Extract the [X, Y] coordinate from the center of the cell holding the provided text.  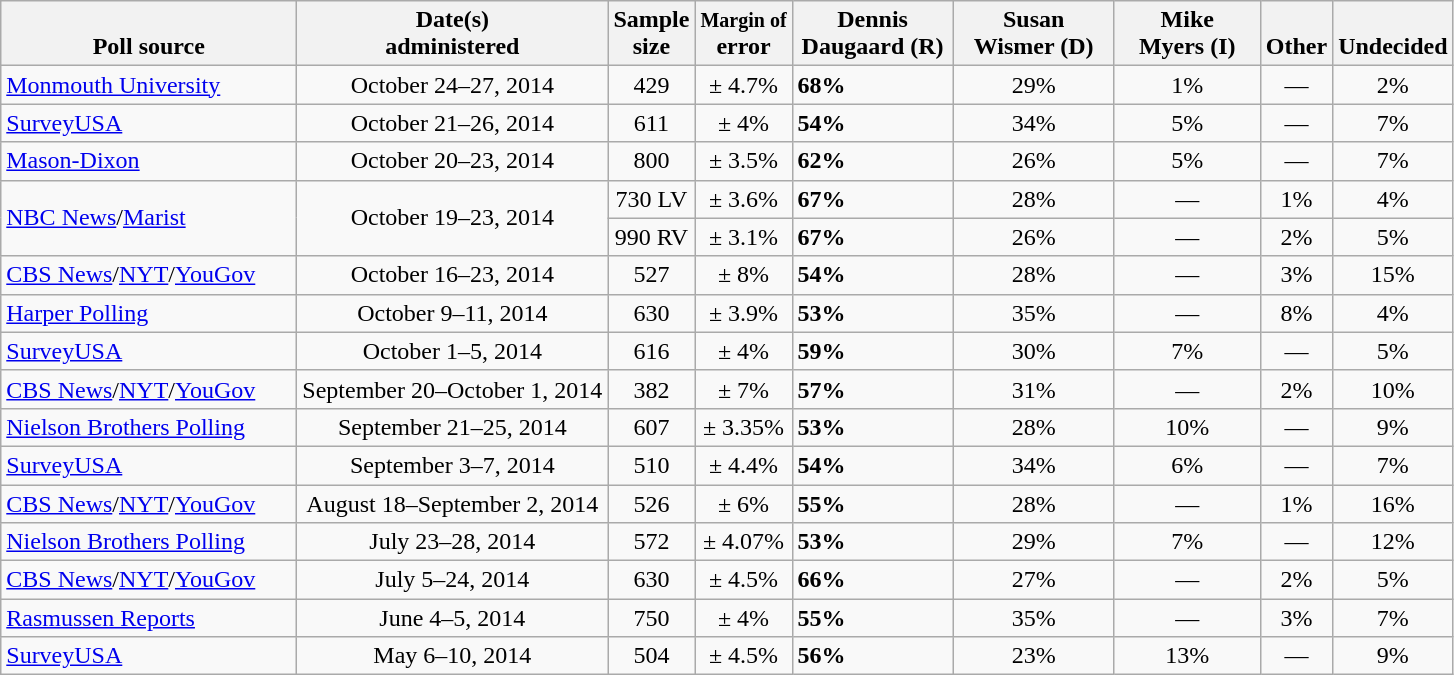
± 7% [744, 389]
October 1–5, 2014 [452, 351]
57% [872, 389]
September 21–25, 2014 [452, 427]
526 [652, 503]
September 20–October 1, 2014 [452, 389]
Poll source [149, 34]
15% [1393, 275]
510 [652, 465]
± 6% [744, 503]
Other [1296, 34]
Monmouth University [149, 85]
Harper Polling [149, 313]
NBC News/Marist [149, 218]
800 [652, 161]
± 3.9% [744, 313]
23% [1034, 656]
16% [1393, 503]
382 [652, 389]
± 3.35% [744, 427]
31% [1034, 389]
572 [652, 542]
Margin oferror [744, 34]
59% [872, 351]
429 [652, 85]
611 [652, 123]
6% [1187, 465]
SusanWismer (D) [1034, 34]
Rasmussen Reports [149, 618]
± 4.07% [744, 542]
990 RV [652, 237]
July 5–24, 2014 [452, 580]
October 24–27, 2014 [452, 85]
± 3.6% [744, 199]
Mason-Dixon [149, 161]
August 18–September 2, 2014 [452, 503]
October 9–11, 2014 [452, 313]
66% [872, 580]
56% [872, 656]
750 [652, 618]
June 4–5, 2014 [452, 618]
October 21–26, 2014 [452, 123]
527 [652, 275]
68% [872, 85]
Undecided [1393, 34]
62% [872, 161]
504 [652, 656]
± 3.1% [744, 237]
Date(s)administered [452, 34]
607 [652, 427]
616 [652, 351]
MikeMyers (I) [1187, 34]
October 20–23, 2014 [452, 161]
12% [1393, 542]
± 4.7% [744, 85]
13% [1187, 656]
Samplesize [652, 34]
July 23–28, 2014 [452, 542]
September 3–7, 2014 [452, 465]
± 3.5% [744, 161]
October 19–23, 2014 [452, 218]
30% [1034, 351]
October 16–23, 2014 [452, 275]
± 4.4% [744, 465]
DennisDaugaard (R) [872, 34]
730 LV [652, 199]
May 6–10, 2014 [452, 656]
27% [1034, 580]
8% [1296, 313]
± 8% [744, 275]
